Return the [x, y] coordinate for the center point of the cell that contains the specified text.  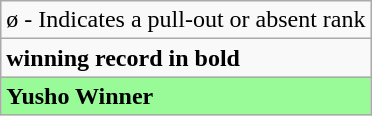
winning record in bold [186, 58]
ø - Indicates a pull-out or absent rank [186, 20]
Yusho Winner [186, 96]
